Search for the cell housing the specified text and yield its (X, Y) center coordinate. 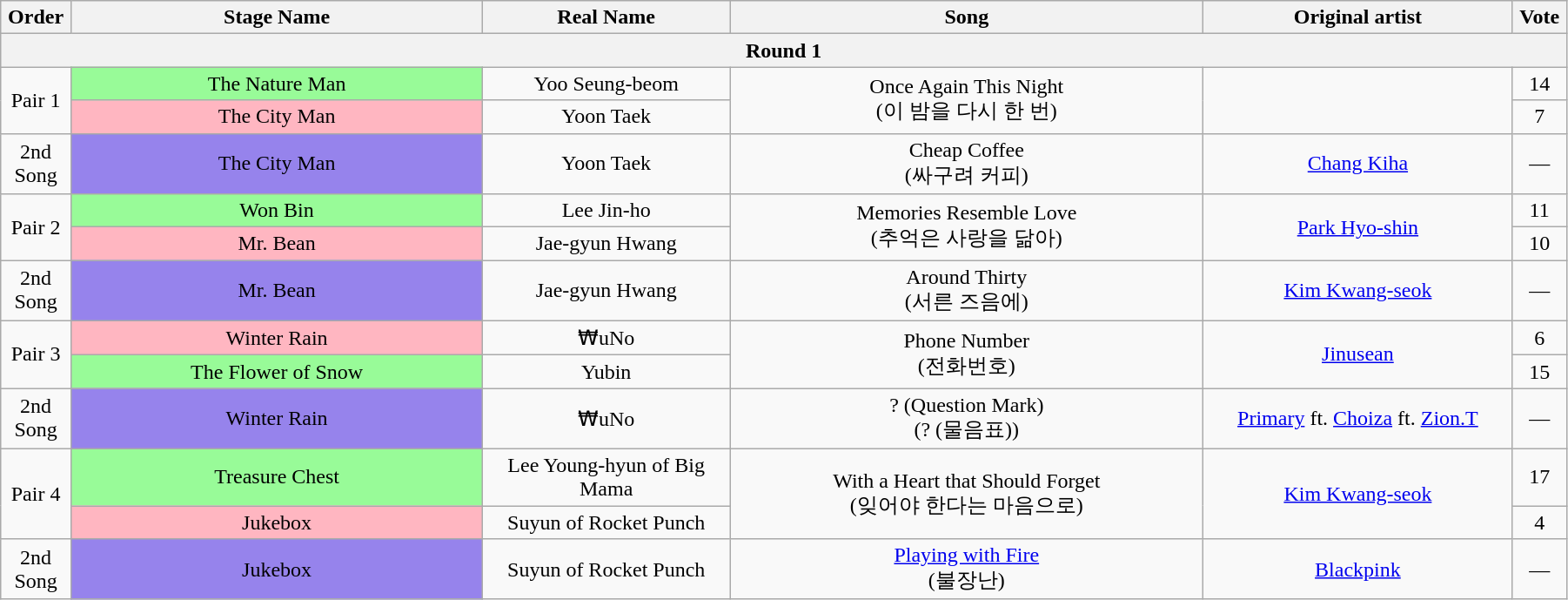
11 (1540, 211)
The Flower of Snow (277, 372)
Jinusean (1357, 354)
Playing with Fire(불장난) (967, 570)
Pair 3 (37, 354)
Original artist (1357, 17)
Treasure Chest (277, 477)
Pair 2 (37, 227)
Primary ft. Choiza ft. Zion.T (1357, 419)
Pair 1 (37, 100)
Real Name (606, 17)
Pair 4 (37, 493)
Chang Kiha (1357, 164)
Yubin (606, 372)
Phone Number(전화번호) (967, 354)
Won Bin (277, 211)
17 (1540, 477)
Song (967, 17)
Vote (1540, 17)
Yoo Seung-beom (606, 84)
6 (1540, 338)
4 (1540, 522)
Park Hyo-shin (1357, 227)
Round 1 (784, 51)
Once Again This Night(이 밤을 다시 한 번) (967, 100)
Memories Resemble Love(추억은 사랑을 닮아) (967, 227)
Lee Young-hyun of Big Mama (606, 477)
Lee Jin-ho (606, 211)
Stage Name (277, 17)
7 (1540, 117)
15 (1540, 372)
? (Question Mark)(? (물음표)) (967, 419)
Cheap Coffee(싸구려 커피) (967, 164)
With a Heart that Should Forget(잊어야 한다는 마음으로) (967, 493)
10 (1540, 244)
Blackpink (1357, 570)
Around Thirty(서른 즈음에) (967, 291)
Order (37, 17)
14 (1540, 84)
The Nature Man (277, 84)
